Return the (X, Y) coordinate for the center point of the cell that contains the specified text.  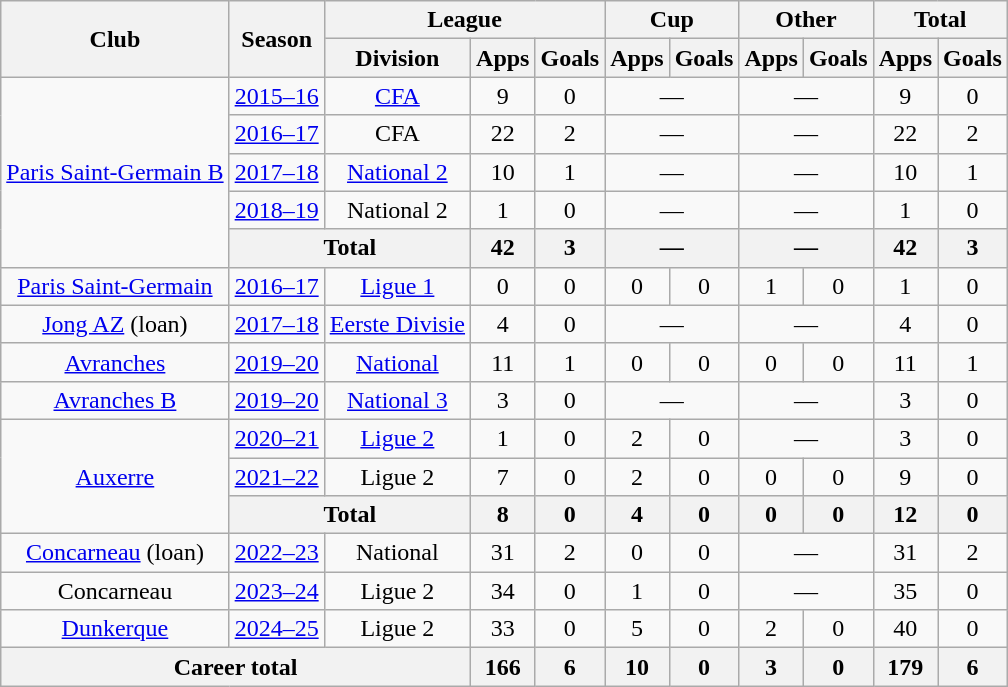
2023–24 (276, 591)
35 (905, 591)
Auxerre (115, 476)
33 (503, 629)
Paris Saint-Germain B (115, 172)
Concarneau (loan) (115, 553)
Eerste Divisie (397, 324)
Career total (236, 667)
Paris Saint-Germain (115, 286)
7 (503, 477)
2021–22 (276, 477)
Season (276, 39)
National 3 (397, 400)
166 (503, 667)
34 (503, 591)
179 (905, 667)
Other (806, 20)
2022–23 (276, 553)
Jong AZ (loan) (115, 324)
Avranches B (115, 400)
Concarneau (115, 591)
2015–16 (276, 96)
Avranches (115, 362)
12 (905, 515)
Club (115, 39)
40 (905, 629)
2024–25 (276, 629)
Ligue 1 (397, 286)
8 (503, 515)
League (464, 20)
2020–21 (276, 438)
5 (637, 629)
Dunkerque (115, 629)
Division (397, 58)
2018–19 (276, 210)
Cup (672, 20)
